Locate the cell with the specified text and output its [X, Y] center coordinate. 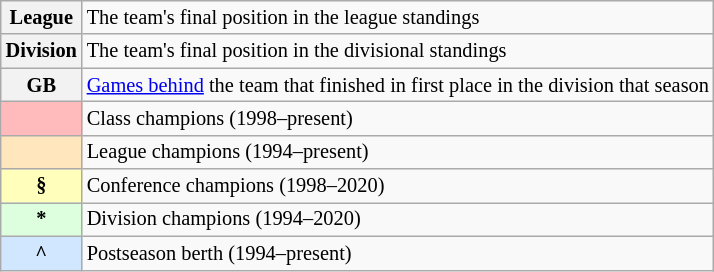
* [42, 219]
Postseason berth (1994–present) [398, 253]
GB [42, 85]
§ [42, 186]
Division champions (1994–2020) [398, 219]
Games behind the team that finished in first place in the division that season [398, 85]
League [42, 17]
Conference champions (1998–2020) [398, 186]
^ [42, 253]
League champions (1994–present) [398, 152]
Division [42, 51]
The team's final position in the league standings [398, 17]
The team's final position in the divisional standings [398, 51]
Class champions (1998–present) [398, 118]
